Output the (X, Y) coordinate of the center of the cell containing the given text.  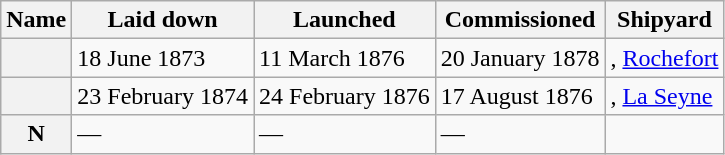
Laid down (163, 20)
20 January 1878 (520, 58)
17 August 1876 (520, 96)
Launched (345, 20)
N (36, 134)
11 March 1876 (345, 58)
Commissioned (520, 20)
24 February 1876 (345, 96)
Shipyard (664, 20)
, Rochefort (664, 58)
, La Seyne (664, 96)
Name (36, 20)
18 June 1873 (163, 58)
23 February 1874 (163, 96)
